Detect which cell encompasses the target text, then output its (x, y) center coordinate. 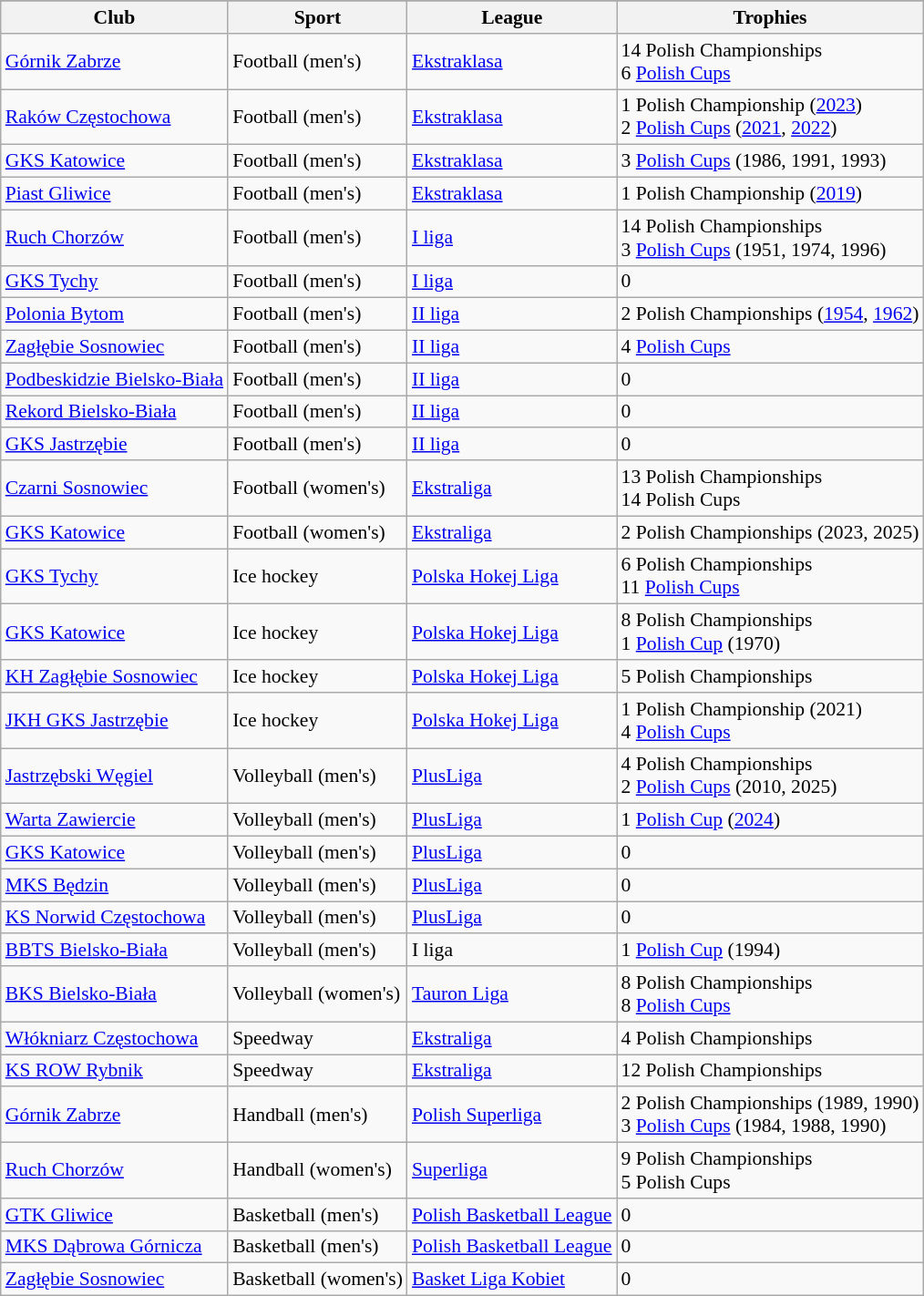
KS ROW Rybnik (115, 1071)
9 Polish Championships5 Polish Cups (771, 1170)
Handball (men's) (317, 1116)
5 Polish Championships (771, 676)
4 Polish Championships2 Polish Cups (2010, 2025) (771, 777)
Volleyball (women's) (317, 993)
MKS Dąbrowa Górnicza (115, 1247)
GKS Jastrzębie (115, 445)
Podbeskidzie Bielsko-Biała (115, 379)
Basketball (women's) (317, 1280)
Polish Superliga (512, 1116)
6 Polish Championships11 Polish Cups (771, 576)
Jastrzębski Węgiel (115, 777)
14 Polish Championships6 Polish Cups (771, 62)
Rekord Bielsko-Biała (115, 412)
BBTS Bielsko-Biała (115, 951)
Piast Gliwice (115, 194)
1 Polish Cup (2024) (771, 820)
Raków Częstochowa (115, 117)
1 Polish Championship (2019) (771, 194)
1 Polish Championship (2021)4 Polish Cups (771, 720)
League (512, 17)
2 Polish Championships (1954, 1962) (771, 314)
8 Polish Championships1 Polish Cup (1970) (771, 633)
4 Polish Cups (771, 347)
KH Zagłębie Sosnowiec (115, 676)
Sport (317, 17)
BKS Bielsko-Biała (115, 993)
1 Polish Championship (2023)2 Polish Cups (2021, 2022) (771, 117)
3 Polish Cups (1986, 1991, 1993) (771, 161)
MKS Będzin (115, 885)
8 Polish Championships8 Polish Cups (771, 993)
Polonia Bytom (115, 314)
2 Polish Championships (1989, 1990)3 Polish Cups (1984, 1988, 1990) (771, 1116)
Czarni Sosnowiec (115, 489)
13 Polish Championships14 Polish Cups (771, 489)
2 Polish Championships (2023, 2025) (771, 532)
KS Norwid Częstochowa (115, 918)
1 Polish Cup (1994) (771, 951)
JKH GKS Jastrzębie (115, 720)
12 Polish Championships (771, 1071)
Tauron Liga (512, 993)
4 Polish Championships (771, 1038)
14 Polish Championships3 Polish Cups (1951, 1974, 1996) (771, 237)
GTK Gliwice (115, 1215)
Warta Zawiercie (115, 820)
Włókniarz Częstochowa (115, 1038)
Club (115, 17)
Basket Liga Kobiet (512, 1280)
Superliga (512, 1170)
Handball (women's) (317, 1170)
Trophies (771, 17)
